Scan for the cell matching the given text and deliver its [X, Y] coordinate at center. 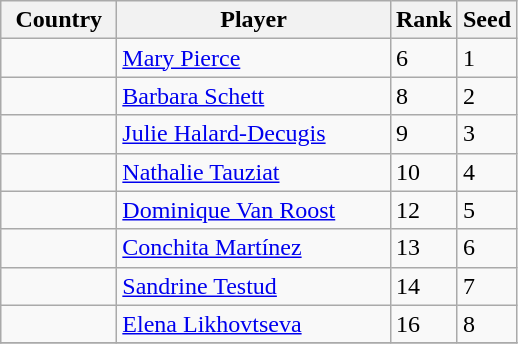
Julie Halard-Decugis [254, 134]
14 [424, 286]
Country [59, 20]
5 [486, 210]
Sandrine Testud [254, 286]
10 [424, 172]
Player [254, 20]
13 [424, 248]
3 [486, 134]
16 [424, 324]
4 [486, 172]
1 [486, 58]
Conchita Martínez [254, 248]
Nathalie Tauziat [254, 172]
Elena Likhovtseva [254, 324]
9 [424, 134]
7 [486, 286]
Mary Pierce [254, 58]
Rank [424, 20]
12 [424, 210]
2 [486, 96]
Seed [486, 20]
Dominique Van Roost [254, 210]
Barbara Schett [254, 96]
